Search for the cell housing the specified text and yield its (X, Y) center coordinate. 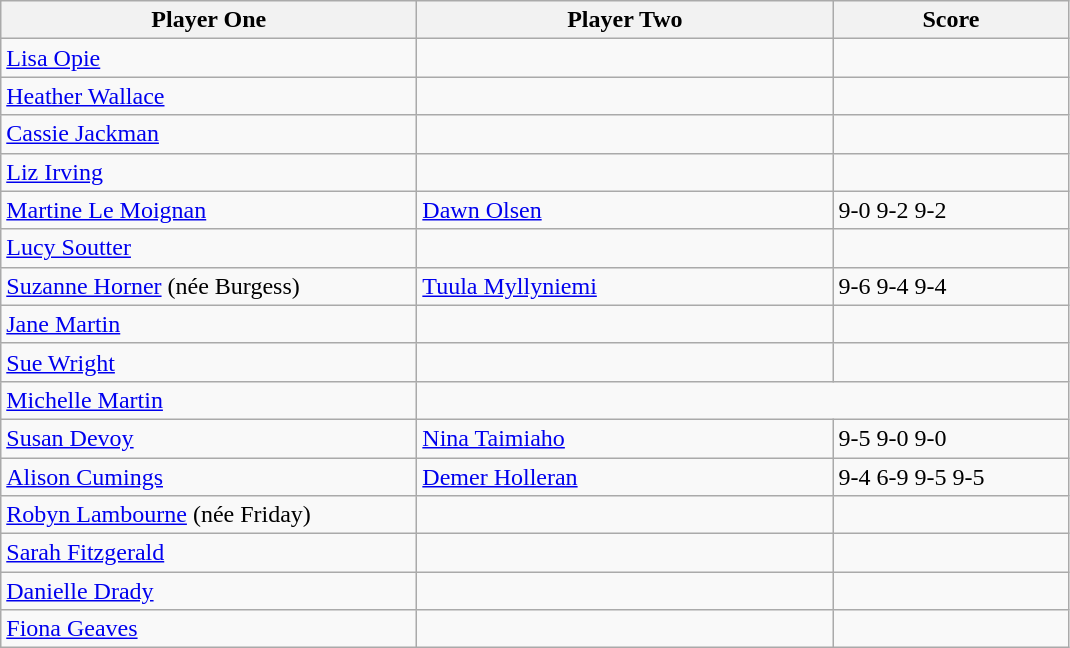
Dawn Olsen (625, 210)
Lucy Soutter (209, 248)
Player Two (625, 20)
Tuula Myllyniemi (625, 286)
Nina Taimiaho (625, 438)
Heather Wallace (209, 96)
Jane Martin (209, 324)
9-4 6-9 9-5 9-5 (951, 477)
Liz Irving (209, 172)
Score (951, 20)
Demer Holleran (625, 477)
Sarah Fitzgerald (209, 553)
Susan Devoy (209, 438)
9-5 9-0 9-0 (951, 438)
Suzanne Horner (née Burgess) (209, 286)
Player One (209, 20)
Danielle Drady (209, 591)
Alison Cumings (209, 477)
Lisa Opie (209, 58)
9-6 9-4 9-4 (951, 286)
9-0 9-2 9-2 (951, 210)
Martine Le Moignan (209, 210)
Michelle Martin (209, 400)
Robyn Lambourne (née Friday) (209, 515)
Cassie Jackman (209, 134)
Sue Wright (209, 362)
Fiona Geaves (209, 629)
